From the cell containing the given text, extract its center point as [X, Y] coordinate. 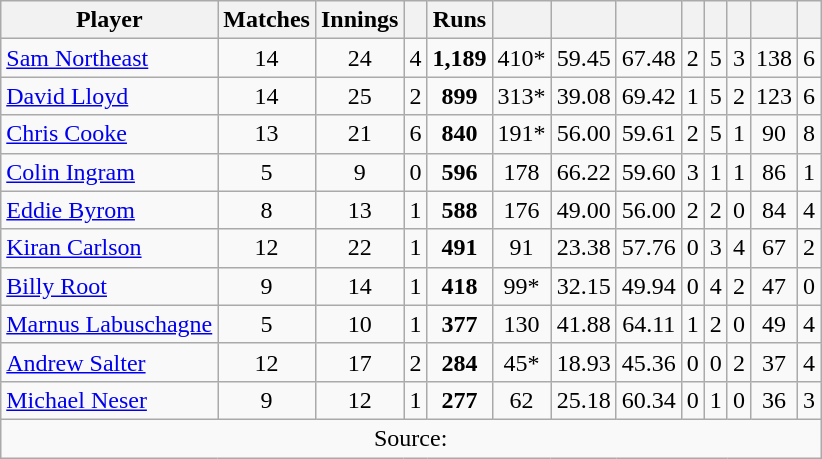
176 [522, 210]
191* [522, 134]
59.61 [648, 134]
Chris Cooke [110, 134]
21 [359, 134]
41.88 [584, 324]
59.60 [648, 172]
32.15 [584, 286]
313* [522, 96]
596 [460, 172]
57.76 [648, 248]
123 [774, 96]
25.18 [584, 400]
67.48 [648, 58]
22 [359, 248]
1,189 [460, 58]
45.36 [648, 362]
899 [460, 96]
45* [522, 362]
90 [774, 134]
138 [774, 58]
84 [774, 210]
Source: [411, 438]
Matches [267, 20]
Andrew Salter [110, 362]
Player [110, 20]
410* [522, 58]
64.11 [648, 324]
377 [460, 324]
62 [522, 400]
178 [522, 172]
Billy Root [110, 286]
23.38 [584, 248]
49 [774, 324]
277 [460, 400]
39.08 [584, 96]
66.22 [584, 172]
36 [774, 400]
59.45 [584, 58]
Marnus Labuschagne [110, 324]
418 [460, 286]
49.94 [648, 286]
Kiran Carlson [110, 248]
Runs [460, 20]
86 [774, 172]
37 [774, 362]
David Lloyd [110, 96]
130 [522, 324]
Sam Northeast [110, 58]
25 [359, 96]
Innings [359, 20]
Colin Ingram [110, 172]
47 [774, 286]
99* [522, 286]
60.34 [648, 400]
18.93 [584, 362]
67 [774, 248]
840 [460, 134]
Michael Neser [110, 400]
24 [359, 58]
17 [359, 362]
491 [460, 248]
284 [460, 362]
10 [359, 324]
588 [460, 210]
91 [522, 248]
49.00 [584, 210]
Eddie Byrom [110, 210]
69.42 [648, 96]
